Scan for the cell matching the given text and deliver its (x, y) coordinate at center. 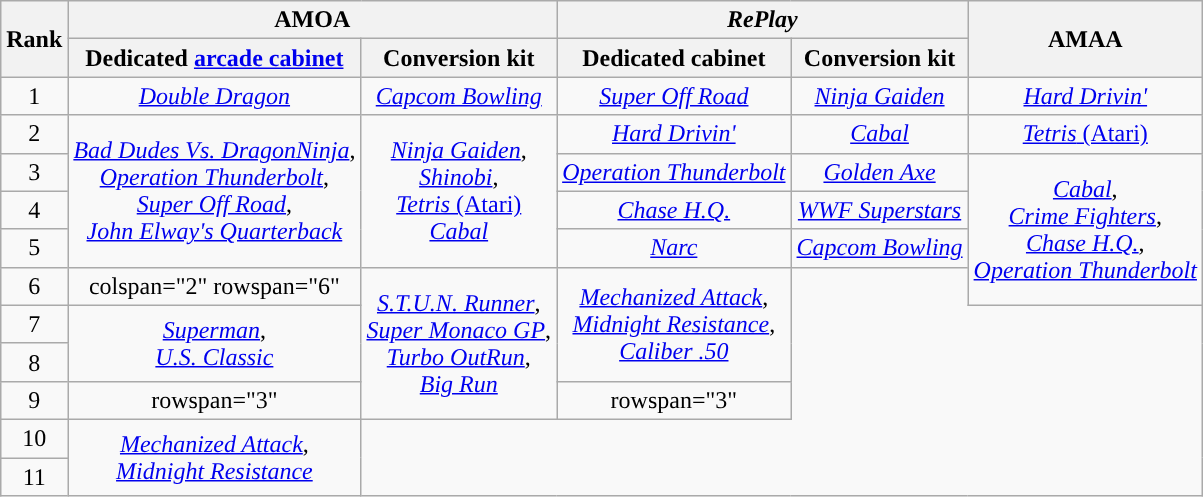
5 (34, 248)
11 (34, 477)
Chase H.Q. (674, 210)
Rank (34, 39)
Cabal, Crime Fighters, Chase H.Q., Operation Thunderbolt (1085, 229)
Golden Axe (880, 172)
7 (34, 324)
1 (34, 96)
Double Dragon (214, 96)
6 (34, 286)
4 (34, 210)
10 (34, 438)
Super Off Road (674, 96)
Dedicated cabinet (674, 58)
Ninja Gaiden (880, 96)
AMAA (1085, 39)
Tetris (Atari) (1085, 134)
2 (34, 134)
S.T.U.N. Runner, Super Monaco GP, Turbo OutRun, Big Run (459, 343)
Operation Thunderbolt (674, 172)
AMOA (312, 20)
Cabal (880, 134)
Dedicated arcade cabinet (214, 58)
colspan="2" rowspan="6" (214, 286)
RePlay (762, 20)
8 (34, 362)
9 (34, 400)
Mechanized Attack, Midnight Resistance (214, 457)
Mechanized Attack, Midnight Resistance, Caliber .50 (674, 324)
Ninja Gaiden, Shinobi, Tetris (Atari) Cabal (459, 191)
Narc (674, 248)
WWF Superstars (880, 210)
Bad Dudes Vs. DragonNinja, Operation Thunderbolt, Super Off Road, John Elway's Quarterback (214, 191)
Superman, U.S. Classic (214, 343)
3 (34, 172)
